Return the (X, Y) coordinate for the center point of the cell that contains the specified text.  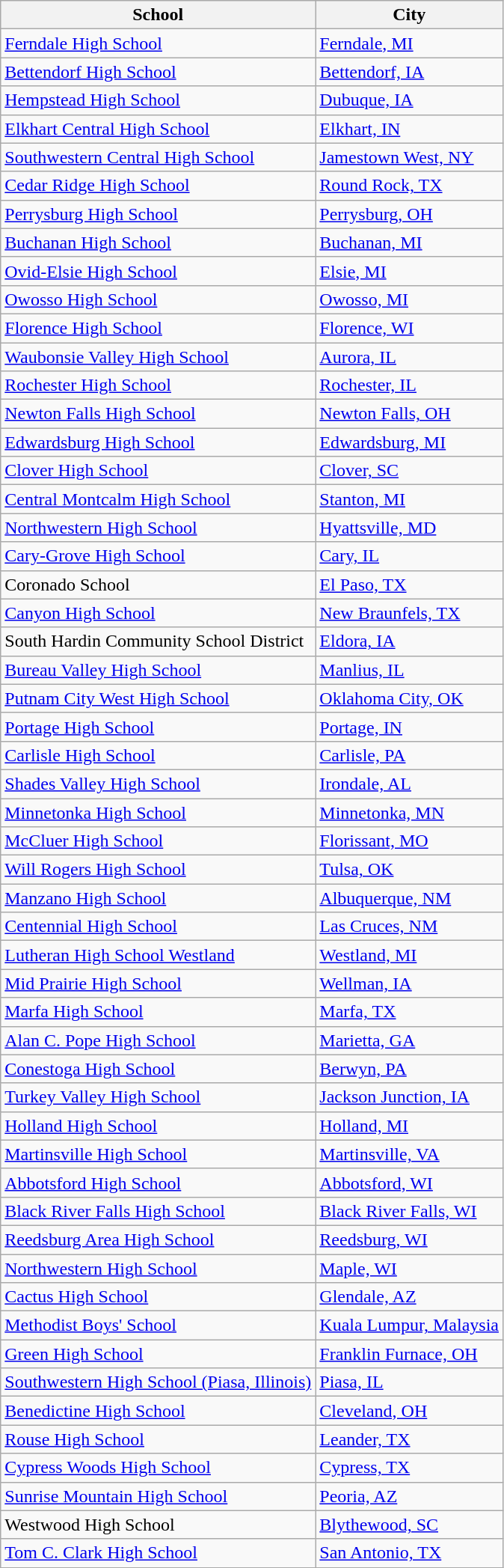
Elkhart Central High School (159, 129)
San Antonio, TX (410, 1553)
Ferndale, MI (410, 43)
Stanton, MI (410, 499)
Waubonsie Valley High School (159, 357)
Alan C. Pope High School (159, 1040)
Mid Prairie High School (159, 983)
Ferndale High School (159, 43)
Westwood High School (159, 1525)
Irondale, AL (410, 784)
Tom C. Clark High School (159, 1553)
McCluer High School (159, 841)
Minnetonka, MN (410, 812)
Reedsburg, WI (410, 1239)
Buchanan, MI (410, 242)
Newton Falls High School (159, 414)
Abbotsford High School (159, 1183)
Sunrise Mountain High School (159, 1496)
Central Montcalm High School (159, 499)
Newton Falls, OH (410, 414)
El Paso, TX (410, 585)
Albuquerque, NM (410, 898)
Martinsville, VA (410, 1154)
South Hardin Community School District (159, 641)
Cactus High School (159, 1297)
Shades Valley High School (159, 784)
Black River Falls, WI (410, 1211)
Cary, IL (410, 556)
Canyon High School (159, 613)
Centennial High School (159, 927)
Manzano High School (159, 898)
School (159, 15)
Marfa High School (159, 1012)
Lutheran High School Westland (159, 955)
Florence High School (159, 328)
Marietta, GA (410, 1040)
Owosso, MI (410, 299)
Wellman, IA (410, 983)
Florissant, MO (410, 841)
Holland, MI (410, 1126)
Franklin Furnace, OH (410, 1354)
Putnam City West High School (159, 698)
Edwardsburg, MI (410, 442)
Will Rogers High School (159, 870)
Elkhart, IN (410, 129)
Turkey Valley High School (159, 1097)
Oklahoma City, OK (410, 698)
Abbotsford, WI (410, 1183)
Black River Falls High School (159, 1211)
Piasa, IL (410, 1382)
Green High School (159, 1354)
Rochester High School (159, 385)
Minnetonka High School (159, 812)
Jamestown West, NY (410, 157)
Kuala Lumpur, Malaysia (410, 1326)
Benedictine High School (159, 1411)
Florence, WI (410, 328)
Cary-Grove High School (159, 556)
Tulsa, OK (410, 870)
Bureau Valley High School (159, 670)
City (410, 15)
Maple, WI (410, 1269)
Portage High School (159, 727)
Edwardsburg High School (159, 442)
Manlius, IL (410, 670)
Owosso High School (159, 299)
Aurora, IL (410, 357)
Portage, IN (410, 727)
Perrysburg High School (159, 214)
Holland High School (159, 1126)
Cleveland, OH (410, 1411)
Southwestern Central High School (159, 157)
Bettendorf, IA (410, 72)
Rochester, IL (410, 385)
Berwyn, PA (410, 1069)
Hempstead High School (159, 100)
Peoria, AZ (410, 1496)
Bettendorf High School (159, 72)
Cypress, TX (410, 1468)
New Braunfels, TX (410, 613)
Carlisle High School (159, 755)
Buchanan High School (159, 242)
Coronado School (159, 585)
Jackson Junction, IA (410, 1097)
Blythewood, SC (410, 1525)
Clover, SC (410, 471)
Elsie, MI (410, 271)
Ovid-Elsie High School (159, 271)
Dubuque, IA (410, 100)
Methodist Boys' School (159, 1326)
Conestoga High School (159, 1069)
Martinsville High School (159, 1154)
Westland, MI (410, 955)
Las Cruces, NM (410, 927)
Reedsburg Area High School (159, 1239)
Marfa, TX (410, 1012)
Glendale, AZ (410, 1297)
Round Rock, TX (410, 186)
Cypress Woods High School (159, 1468)
Southwestern High School (Piasa, Illinois) (159, 1382)
Perrysburg, OH (410, 214)
Rouse High School (159, 1439)
Leander, TX (410, 1439)
Clover High School (159, 471)
Eldora, IA (410, 641)
Cedar Ridge High School (159, 186)
Hyattsville, MD (410, 528)
Carlisle, PA (410, 755)
